Determine the (x, y) coordinate at the center of the cell enclosing the given text.  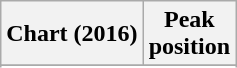
Peak position (189, 34)
Chart (2016) (72, 34)
